Search for the cell housing the specified text and yield its (x, y) center coordinate. 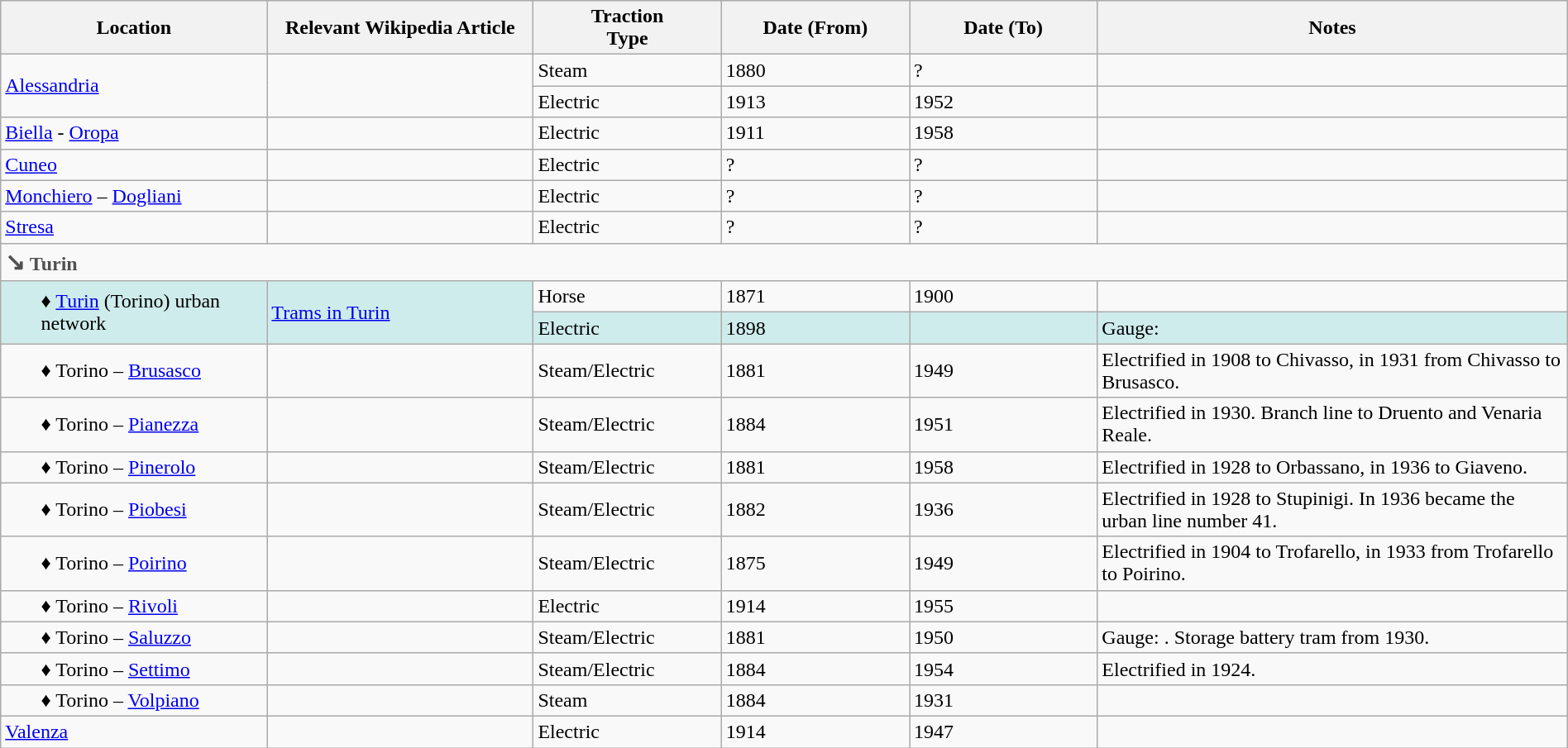
Date (To) (1004, 28)
Cuneo (134, 164)
1936 (1004, 509)
Relevant Wikipedia Article (400, 28)
Location (134, 28)
1951 (1004, 425)
↘ Turin (784, 262)
Electrified in 1924. (1332, 669)
♦ Turin (Torino) urban network (134, 312)
1947 (1004, 731)
1931 (1004, 700)
Electrified in 1904 to Trofarello, in 1933 from Trofarello to Poirino. (1332, 564)
Date (From) (815, 28)
♦ Torino – Brusasco (134, 370)
Notes (1332, 28)
Horse (627, 297)
TractionType (627, 28)
1898 (815, 328)
1900 (1004, 297)
♦ Torino – Rivoli (134, 606)
♦ Torino – Piobesi (134, 509)
1875 (815, 564)
1952 (1004, 102)
1880 (815, 70)
1954 (1004, 669)
1882 (815, 509)
Electrified in 1928 to Stupinigi. In 1936 became the urban line number 41. (1332, 509)
Electrified in 1930. Branch line to Druento and Venaria Reale. (1332, 425)
♦ Torino – Poirino (134, 564)
♦ Torino – Pinerolo (134, 467)
Stresa (134, 227)
1871 (815, 297)
1950 (1004, 637)
♦ Torino – Saluzzo (134, 637)
Trams in Turin (400, 312)
Valenza (134, 731)
1955 (1004, 606)
Alessandria (134, 86)
♦ Torino – Pianezza (134, 425)
Monchiero – Dogliani (134, 196)
1913 (815, 102)
Biella - Oropa (134, 133)
Gauge: . Storage battery tram from 1930. (1332, 637)
1911 (815, 133)
♦ Torino – Volpiano (134, 700)
♦ Torino – Settimo (134, 669)
Electrified in 1928 to Orbassano, in 1936 to Giaveno. (1332, 467)
Gauge: (1332, 328)
Electrified in 1908 to Chivasso, in 1931 from Chivasso to Brusasco. (1332, 370)
